Return the [X, Y] coordinate for the center point of the cell that contains the specified text.  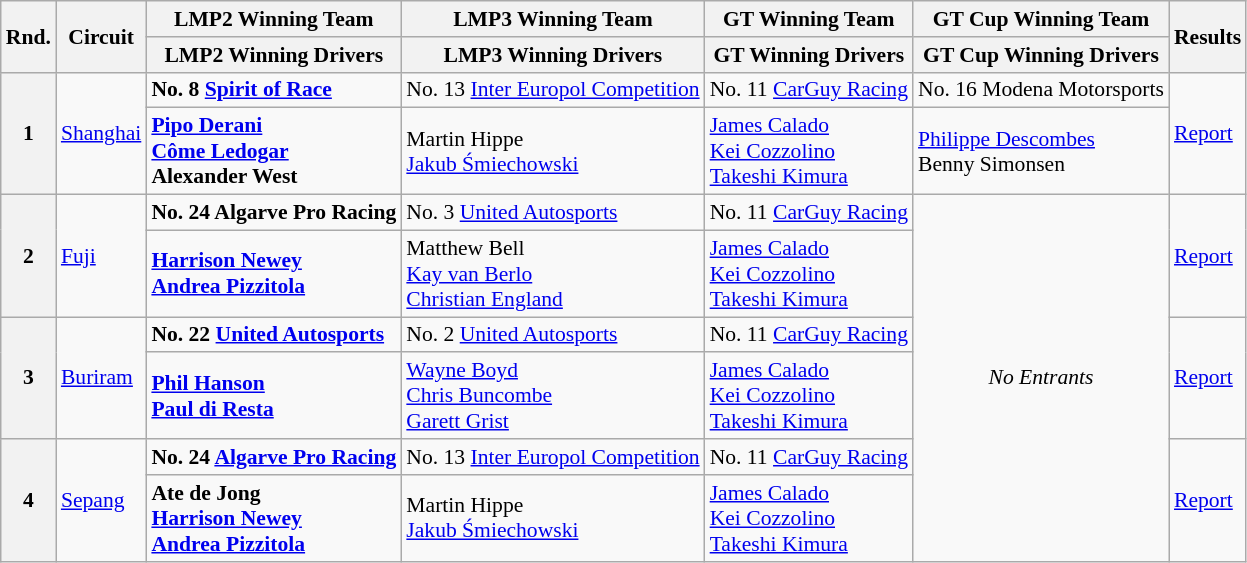
No. 22 United Autosports [274, 335]
Buriram [101, 378]
No. 8 Spirit of Race [274, 90]
No. 16 Modena Motorsports [1041, 90]
2 [28, 256]
GT Cup Winning Drivers [1041, 55]
Shanghai [101, 133]
Harrison Newey Andrea Pizzitola [274, 274]
No. 3 United Autosports [552, 213]
Philippe Descombes Benny Simonsen [1041, 152]
No. 2 United Autosports [552, 335]
Rnd. [28, 36]
1 [28, 133]
LMP2 Winning Team [274, 19]
LMP3 Winning Team [552, 19]
Wayne Boyd Chris Buncombe Garett Grist [552, 396]
LMP3 Winning Drivers [552, 55]
LMP2 Winning Drivers [274, 55]
Pipo Derani Côme Ledogar Alexander West [274, 152]
No Entrants [1041, 378]
Circuit [101, 36]
GT Winning Drivers [809, 55]
Ate de Jong Harrison Newey Andrea Pizzitola [274, 518]
Fuji [101, 256]
4 [28, 500]
Results [1208, 36]
Matthew Bell Kay van Berlo Christian England [552, 274]
GT Winning Team [809, 19]
GT Cup Winning Team [1041, 19]
Phil Hanson Paul di Resta [274, 396]
Sepang [101, 500]
3 [28, 378]
